Determine the (x, y) coordinate at the center of the cell enclosing the given text.  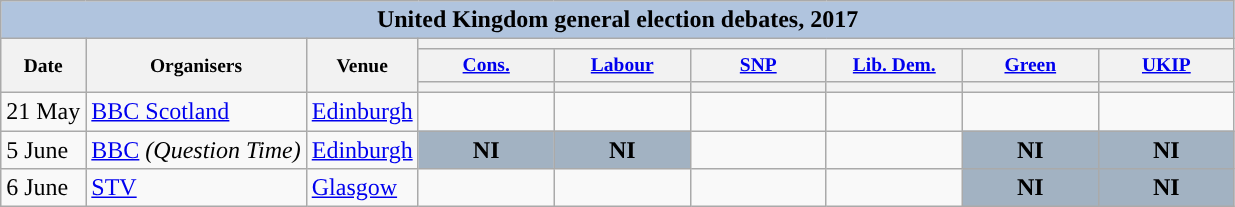
6 June (44, 188)
UKIP (1166, 64)
Lib. Dem. (894, 64)
Date (44, 66)
BBC Scotland (196, 111)
Organisers (196, 66)
Cons. (486, 64)
Green (1030, 64)
Venue (362, 66)
STV (196, 188)
21 May (44, 111)
SNP (758, 64)
United Kingdom general election debates, 2017 (618, 20)
5 June (44, 149)
Labour (622, 64)
Glasgow (362, 188)
BBC (Question Time) (196, 149)
